Pinpoint the cell where the given text exists, returning its (X, Y) midpoint coordinate. 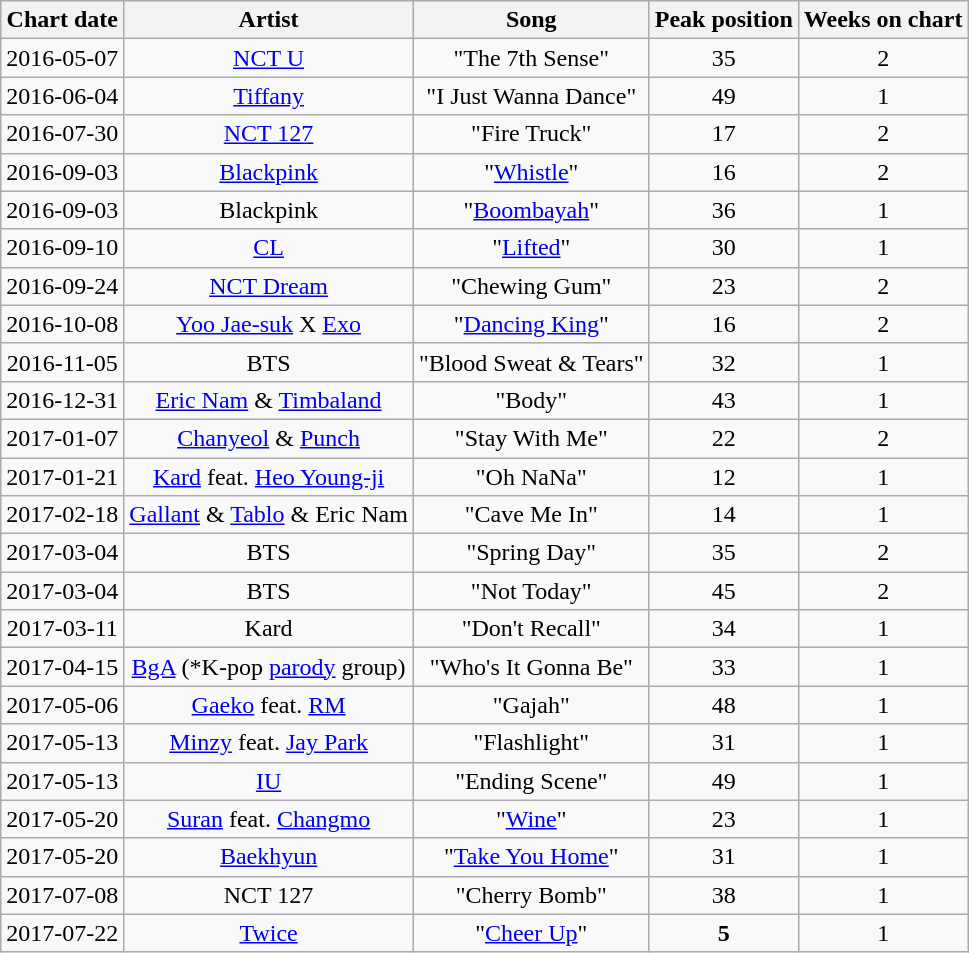
"Lifted" (531, 248)
"Oh NaNa" (531, 477)
Minzy feat. Jay Park (269, 743)
CL (269, 248)
"Boombayah" (531, 210)
2017-03-11 (62, 629)
Gaeko feat. RM (269, 705)
"Stay With Me" (531, 438)
2016-07-30 (62, 134)
"Chewing Gum" (531, 286)
"The 7th Sense" (531, 58)
Chanyeol & Punch (269, 438)
"I Just Wanna Dance" (531, 96)
Yoo Jae-suk X Exo (269, 324)
Kard feat. Heo Young-ji (269, 477)
Chart date (62, 20)
"Fire Truck" (531, 134)
2016-09-24 (62, 286)
"Wine" (531, 819)
"Whistle" (531, 172)
22 (724, 438)
2016-05-07 (62, 58)
30 (724, 248)
32 (724, 362)
2016-09-10 (62, 248)
2016-10-08 (62, 324)
Twice (269, 933)
Gallant & Tablo & Eric Nam (269, 515)
36 (724, 210)
Tiffany (269, 96)
NCT U (269, 58)
Weeks on chart (883, 20)
"Who's It Gonna Be" (531, 667)
2017-05-06 (62, 705)
2017-04-15 (62, 667)
5 (724, 933)
2017-07-22 (62, 933)
Peak position (724, 20)
34 (724, 629)
"Cheer Up" (531, 933)
Song (531, 20)
38 (724, 895)
"Dancing King" (531, 324)
Eric Nam & Timbaland (269, 400)
"Flashlight" (531, 743)
NCT Dream (269, 286)
"Gajah" (531, 705)
Artist (269, 20)
43 (724, 400)
48 (724, 705)
"Don't Recall" (531, 629)
"Ending Scene" (531, 781)
Baekhyun (269, 857)
"Cave Me In" (531, 515)
"Blood Sweat & Tears" (531, 362)
14 (724, 515)
2017-07-08 (62, 895)
"Spring Day" (531, 553)
2017-01-07 (62, 438)
"Cherry Bomb" (531, 895)
2016-11-05 (62, 362)
12 (724, 477)
2017-01-21 (62, 477)
17 (724, 134)
BgA (*K-pop parody group) (269, 667)
2016-12-31 (62, 400)
Kard (269, 629)
"Body" (531, 400)
"Take You Home" (531, 857)
Suran feat. Changmo (269, 819)
IU (269, 781)
2017-02-18 (62, 515)
45 (724, 591)
33 (724, 667)
2016-06-04 (62, 96)
"Not Today" (531, 591)
